Detect which cell encompasses the target text, then output its [x, y] center coordinate. 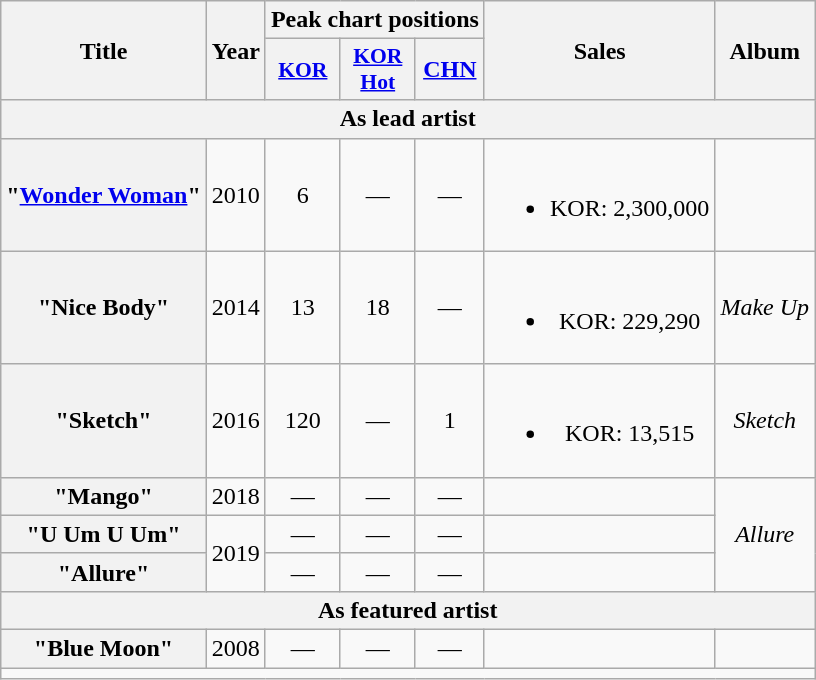
2008 [236, 648]
"Nice Body" [104, 308]
Album [765, 50]
"U Um U Um" [104, 534]
18 [378, 308]
13 [302, 308]
Title [104, 50]
"Wonder Woman" [104, 194]
"Sketch" [104, 420]
"Mango" [104, 496]
Make Up [765, 308]
Peak chart positions [374, 20]
"Blue Moon" [104, 648]
120 [302, 420]
As featured artist [408, 610]
KOR: 13,515 [599, 420]
KOR [302, 70]
KOR: 229,290 [599, 308]
Sketch [765, 420]
Sales [599, 50]
Year [236, 50]
KOR: 2,300,000 [599, 194]
Allure [765, 534]
2018 [236, 496]
6 [302, 194]
KOR Hot [378, 70]
1 [450, 420]
CHN [450, 70]
2014 [236, 308]
2010 [236, 194]
2016 [236, 420]
2019 [236, 553]
As lead artist [408, 119]
"Allure" [104, 572]
